Find where the given text appears and provide that cell's center as [x, y] coordinate. 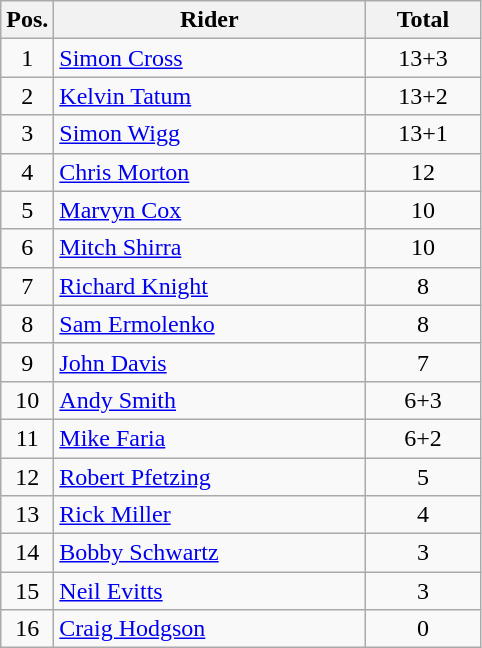
0 [423, 629]
Chris Morton [210, 172]
15 [28, 591]
Rider [210, 20]
6+3 [423, 400]
Robert Pfetzing [210, 477]
John Davis [210, 362]
6 [28, 248]
Pos. [28, 20]
13+3 [423, 58]
1 [28, 58]
Mitch Shirra [210, 248]
Andy Smith [210, 400]
6+2 [423, 438]
Bobby Schwartz [210, 553]
Sam Ermolenko [210, 324]
Neil Evitts [210, 591]
16 [28, 629]
2 [28, 96]
9 [28, 362]
Marvyn Cox [210, 210]
13+2 [423, 96]
13 [28, 515]
13+1 [423, 134]
Total [423, 20]
Simon Cross [210, 58]
Simon Wigg [210, 134]
14 [28, 553]
Rick Miller [210, 515]
Mike Faria [210, 438]
Craig Hodgson [210, 629]
Kelvin Tatum [210, 96]
Richard Knight [210, 286]
11 [28, 438]
